Output the [x, y] coordinate of the center of the cell containing the given text.  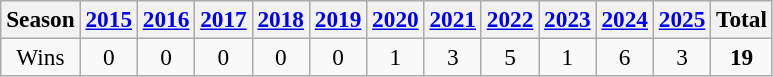
Wins [40, 57]
Total [742, 19]
2015 [108, 19]
5 [510, 57]
2022 [510, 19]
Season [40, 19]
19 [742, 57]
2019 [338, 19]
2025 [682, 19]
2018 [280, 19]
2017 [224, 19]
2024 [624, 19]
2020 [396, 19]
2016 [166, 19]
2021 [452, 19]
2023 [568, 19]
6 [624, 57]
